Identify which cell holds the provided text, then report its (X, Y) central coordinate. 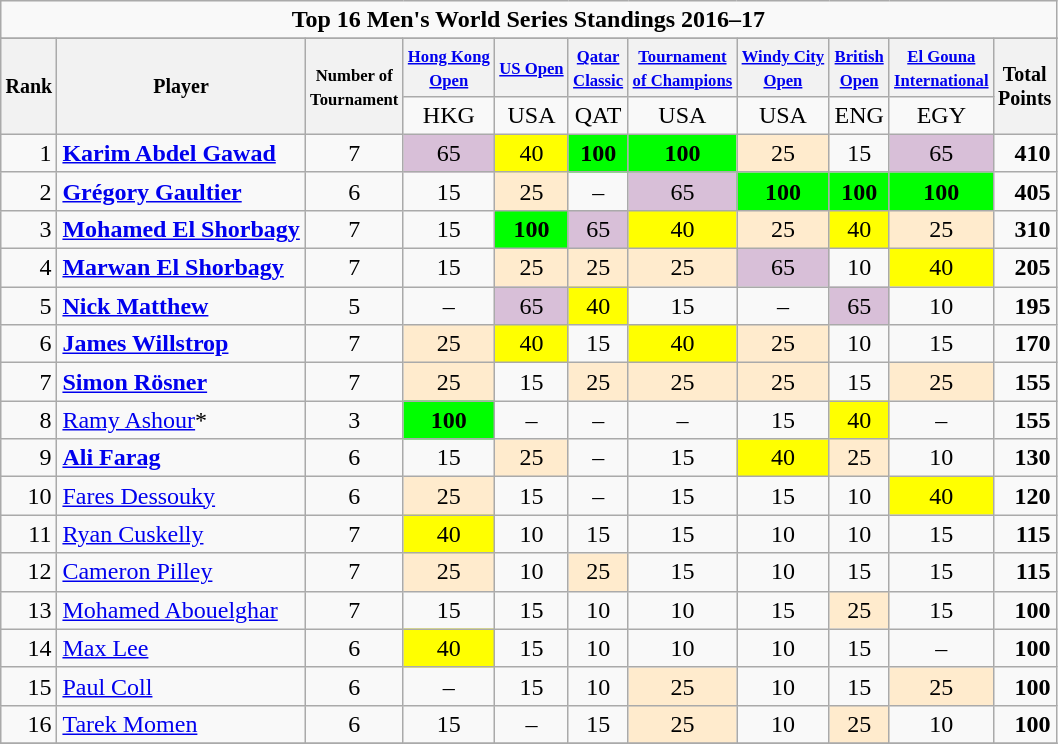
Grégory Gaultier (181, 191)
9 (29, 458)
Ramy Ashour* (181, 420)
Ali Farag (181, 458)
12 (29, 572)
El GounaInternational (941, 68)
195 (1024, 306)
Paul Coll (181, 686)
BritishOpen (859, 68)
Nick Matthew (181, 306)
Fares Dessouky (181, 496)
Tarek Momen (181, 724)
Ryan Cuskelly (181, 534)
170 (1024, 344)
Mohamed El Shorbagy (181, 229)
HKG (448, 115)
1 (29, 153)
11 (29, 534)
8 (29, 420)
Player (181, 87)
2 (29, 191)
US Open (532, 68)
Cameron Pilley (181, 572)
James Willstrop (181, 344)
QatarClassic (598, 68)
Top 16 Men's World Series Standings 2016–17 (528, 20)
EGY (941, 115)
410 (1024, 153)
120 (1024, 496)
13 (29, 610)
405 (1024, 191)
14 (29, 648)
130 (1024, 458)
Tournamentof Champions (682, 68)
Max Lee (181, 648)
Hong KongOpen (448, 68)
Mohamed Abouelghar (181, 610)
TotalPoints (1024, 87)
Windy CityOpen (783, 68)
Number ofTournament (354, 87)
Marwan El Shorbagy (181, 268)
Simon Rösner (181, 382)
4 (29, 268)
Karim Abdel Gawad (181, 153)
Rank (29, 87)
310 (1024, 229)
QAT (598, 115)
16 (29, 724)
ENG (859, 115)
205 (1024, 268)
